Return [X, Y] of the center of cell containing provided text 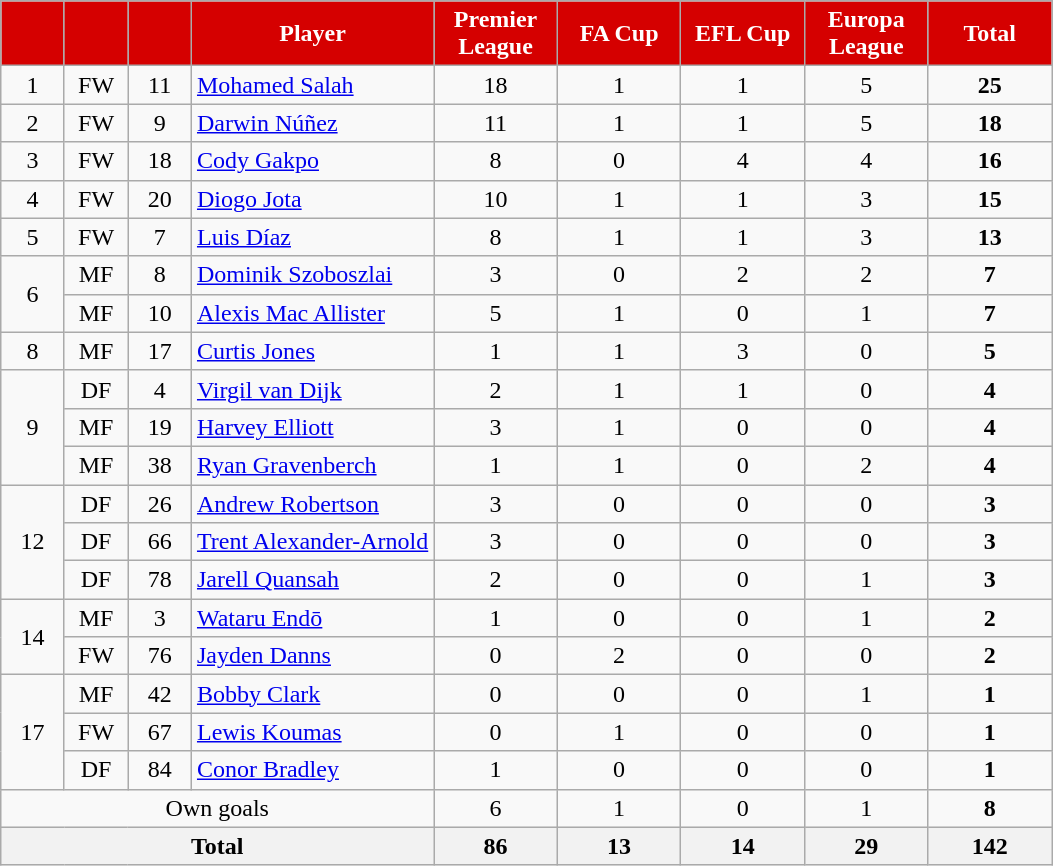
142 [990, 846]
Virgil van Dijk [312, 389]
Diogo Jota [312, 199]
EFL Cup [743, 34]
Lewis Koumas [312, 732]
Trent Alexander-Arnold [312, 542]
16 [990, 161]
Luis Díaz [312, 237]
Harvey Elliott [312, 427]
38 [160, 465]
Alexis Mac Allister [312, 313]
84 [160, 770]
Bobby Clark [312, 694]
Andrew Robertson [312, 503]
Player [312, 34]
86 [496, 846]
25 [990, 85]
Premier League [496, 34]
Cody Gakpo [312, 161]
19 [160, 427]
Ryan Gravenberch [312, 465]
76 [160, 656]
42 [160, 694]
66 [160, 542]
FA Cup [619, 34]
29 [866, 846]
Conor Bradley [312, 770]
Jarell Quansah [312, 580]
Curtis Jones [312, 351]
Dominik Szoboszlai [312, 275]
Own goals [218, 808]
Europa League [866, 34]
Mohamed Salah [312, 85]
12 [33, 541]
Jayden Danns [312, 656]
Darwin Núñez [312, 123]
26 [160, 503]
20 [160, 199]
78 [160, 580]
15 [990, 199]
Wataru Endō [312, 618]
67 [160, 732]
